Find where the given text appears and provide that cell's center as (x, y) coordinate. 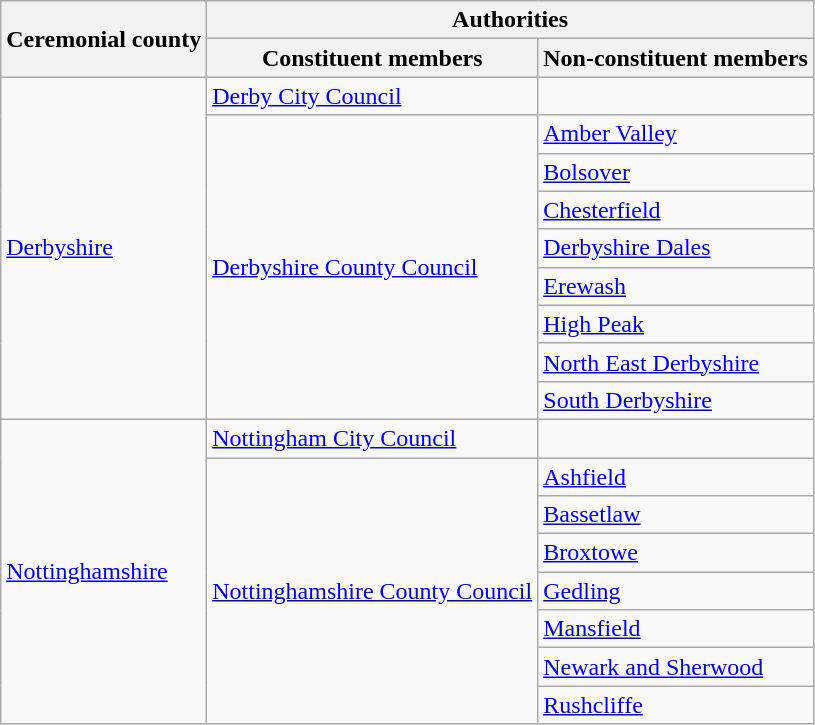
High Peak (676, 324)
Broxtowe (676, 553)
Derbyshire Dales (676, 248)
Nottingham City Council (372, 438)
Mansfield (676, 629)
Nottinghamshire County Council (372, 591)
Bolsover (676, 172)
Derby City Council (372, 96)
North East Derbyshire (676, 362)
South Derbyshire (676, 400)
Newark and Sherwood (676, 667)
Bassetlaw (676, 515)
Derbyshire County Council (372, 267)
Ceremonial county (104, 39)
Rushcliffe (676, 705)
Amber Valley (676, 134)
Constituent members (372, 58)
Gedling (676, 591)
Authorities (510, 20)
Ashfield (676, 477)
Derbyshire (104, 248)
Erewash (676, 286)
Chesterfield (676, 210)
Non-constituent members (676, 58)
Nottinghamshire (104, 571)
